Determine the (X, Y) coordinate at the center of the cell enclosing the given text.  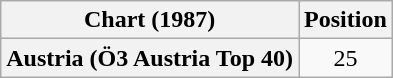
Austria (Ö3 Austria Top 40) (150, 58)
Chart (1987) (150, 20)
25 (346, 58)
Position (346, 20)
